Extract the [x, y] coordinate from the center of the cell holding the provided text.  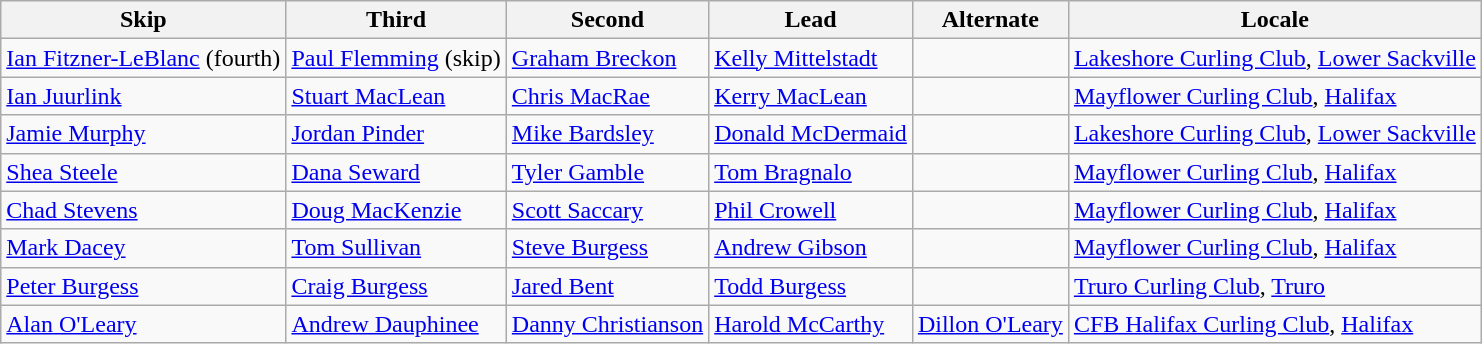
Phil Crowell [811, 210]
Locale [1274, 20]
Stuart MacLean [396, 96]
Steve Burgess [607, 248]
Peter Burgess [144, 286]
Tyler Gamble [607, 172]
Dillon O'Leary [990, 324]
CFB Halifax Curling Club, Halifax [1274, 324]
Alternate [990, 20]
Andrew Gibson [811, 248]
Craig Burgess [396, 286]
Truro Curling Club, Truro [1274, 286]
Paul Flemming (skip) [396, 58]
Donald McDermaid [811, 134]
Third [396, 20]
Mike Bardsley [607, 134]
Andrew Dauphinee [396, 324]
Dana Seward [396, 172]
Scott Saccary [607, 210]
Ian Fitzner-LeBlanc (fourth) [144, 58]
Kerry MacLean [811, 96]
Chris MacRae [607, 96]
Shea Steele [144, 172]
Alan O'Leary [144, 324]
Jamie Murphy [144, 134]
Tom Bragnalo [811, 172]
Ian Juurlink [144, 96]
Mark Dacey [144, 248]
Jordan Pinder [396, 134]
Skip [144, 20]
Graham Breckon [607, 58]
Todd Burgess [811, 286]
Jared Bent [607, 286]
Kelly Mittelstadt [811, 58]
Chad Stevens [144, 210]
Harold McCarthy [811, 324]
Danny Christianson [607, 324]
Lead [811, 20]
Doug MacKenzie [396, 210]
Tom Sullivan [396, 248]
Second [607, 20]
